Search for the cell housing the specified text and yield its [X, Y] center coordinate. 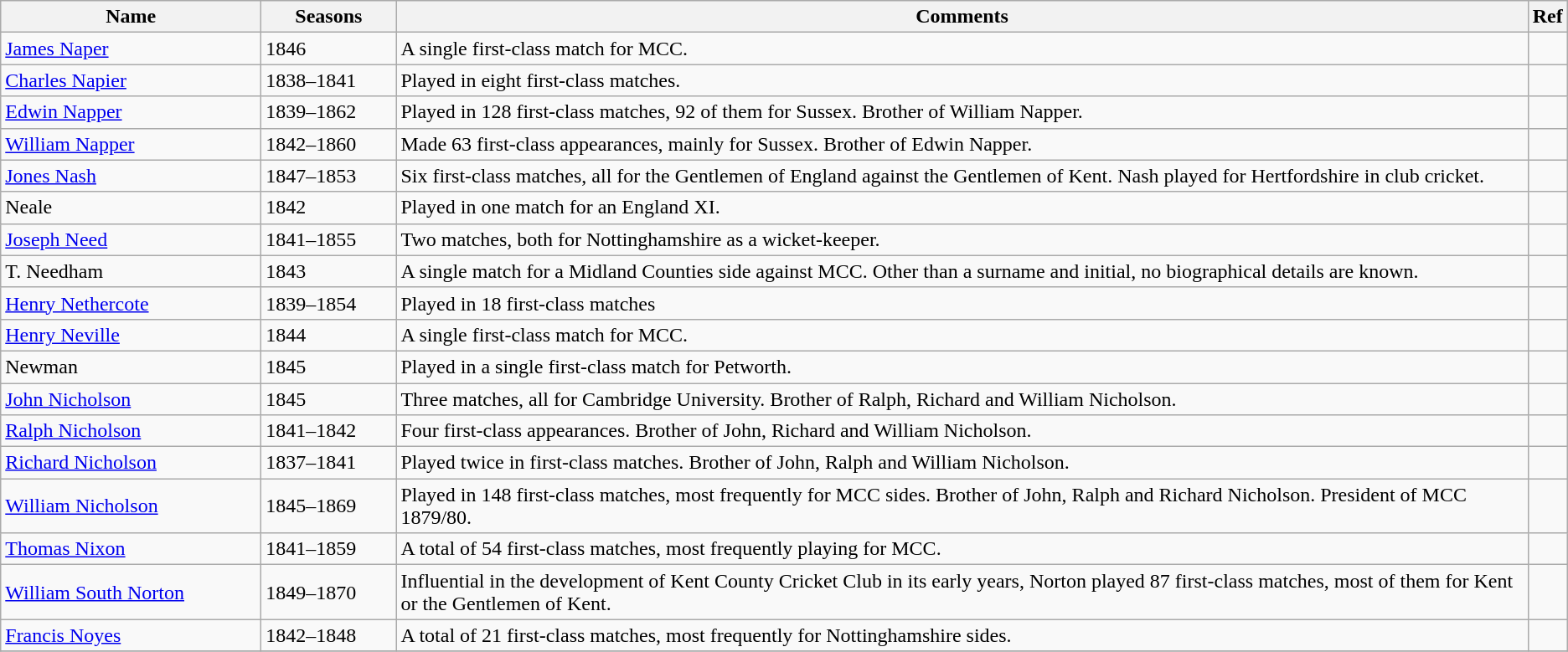
1842 [328, 208]
Newman [131, 367]
Played in 148 first-class matches, most frequently for MCC sides. Brother of John, Ralph and Richard Nicholson. President of MCC 1879/80. [962, 506]
Charles Napier [131, 80]
T. Needham [131, 271]
Name [131, 17]
Seasons [328, 17]
1839–1862 [328, 112]
1843 [328, 271]
Played in 18 first-class matches [962, 303]
Six first-class matches, all for the Gentlemen of England against the Gentlemen of Kent. Nash played for Hertfordshire in club cricket. [962, 176]
Comments [962, 17]
Played in one match for an England XI. [962, 208]
Played in a single first-class match for Petworth. [962, 367]
1844 [328, 335]
Four first-class appearances. Brother of John, Richard and William Nicholson. [962, 431]
1839–1854 [328, 303]
1837–1841 [328, 463]
A single match for a Midland Counties side against MCC. Other than a surname and initial, no biographical details are known. [962, 271]
Made 63 first-class appearances, mainly for Sussex. Brother of Edwin Napper. [962, 144]
Played in eight first-class matches. [962, 80]
John Nicholson [131, 399]
1838–1841 [328, 80]
1845–1869 [328, 506]
1841–1855 [328, 239]
Ref [1548, 17]
Two matches, both for Nottinghamshire as a wicket-keeper. [962, 239]
Thomas Nixon [131, 549]
Played in 128 first-class matches, 92 of them for Sussex. Brother of William Napper. [962, 112]
A total of 21 first-class matches, most frequently for Nottinghamshire sides. [962, 635]
Jones Nash [131, 176]
1841–1842 [328, 431]
1846 [328, 49]
1842–1860 [328, 144]
1847–1853 [328, 176]
Edwin Napper [131, 112]
James Naper [131, 49]
Neale [131, 208]
William Nicholson [131, 506]
Henry Nethercote [131, 303]
William South Norton [131, 593]
Ralph Nicholson [131, 431]
Francis Noyes [131, 635]
Three matches, all for Cambridge University. Brother of Ralph, Richard and William Nicholson. [962, 399]
William Napper [131, 144]
A total of 54 first-class matches, most frequently playing for MCC. [962, 549]
1842–1848 [328, 635]
Henry Neville [131, 335]
Richard Nicholson [131, 463]
1841–1859 [328, 549]
Played twice in first-class matches. Brother of John, Ralph and William Nicholson. [962, 463]
Joseph Need [131, 239]
1849–1870 [328, 593]
